Capture the cell that displays the provided text and extract its [X, Y] central coordinate. 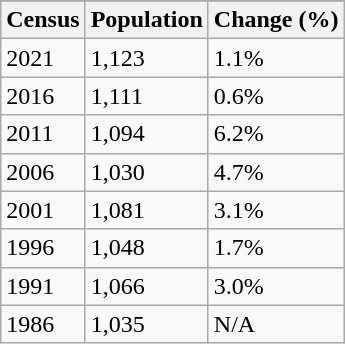
1,035 [146, 324]
2001 [43, 210]
1996 [43, 248]
Change (%) [276, 20]
1.1% [276, 58]
1.7% [276, 248]
6.2% [276, 134]
2016 [43, 96]
1,048 [146, 248]
Census [43, 20]
3.1% [276, 210]
1,094 [146, 134]
1,111 [146, 96]
Population [146, 20]
1,030 [146, 172]
0.6% [276, 96]
N/A [276, 324]
1,081 [146, 210]
1986 [43, 324]
1991 [43, 286]
4.7% [276, 172]
2011 [43, 134]
2006 [43, 172]
2021 [43, 58]
3.0% [276, 286]
1,123 [146, 58]
1,066 [146, 286]
